Extract the (x, y) coordinate from the center of the cell holding the provided text.  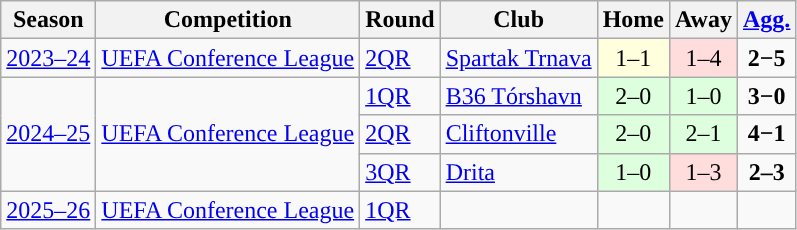
3QR (400, 172)
2023–24 (48, 58)
Cliftonville (518, 134)
3−0 (766, 96)
Season (48, 20)
1–4 (704, 58)
2–1 (704, 134)
Spartak Trnava (518, 58)
Away (704, 20)
1–3 (704, 172)
4−1 (766, 134)
Round (400, 20)
Drita (518, 172)
2025–26 (48, 210)
B36 Tórshavn (518, 96)
2–3 (766, 172)
2−5 (766, 58)
Club (518, 20)
2024–25 (48, 134)
Agg. (766, 20)
Competition (228, 20)
Home (633, 20)
1–1 (633, 58)
